Capture the cell that displays the provided text and extract its [x, y] central coordinate. 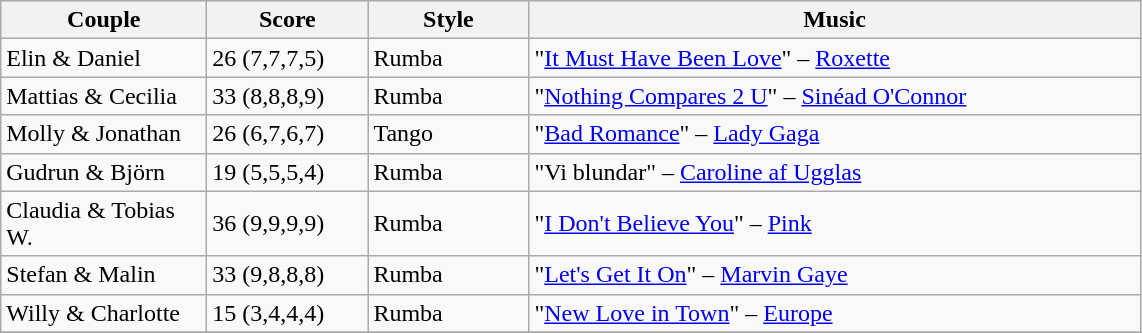
Elin & Daniel [104, 58]
Mattias & Cecilia [104, 96]
Score [288, 20]
"Nothing Compares 2 U" – Sinéad O'Connor [834, 96]
Stefan & Malin [104, 275]
26 (7,7,7,5) [288, 58]
36 (9,9,9,9) [288, 224]
Willy & Charlotte [104, 313]
"Bad Romance" – Lady Gaga [834, 134]
Style [448, 20]
Claudia & Tobias W. [104, 224]
33 (8,8,8,9) [288, 96]
"I Don't Believe You" – Pink [834, 224]
26 (6,7,6,7) [288, 134]
19 (5,5,5,4) [288, 172]
"New Love in Town" – Europe [834, 313]
"It Must Have Been Love" – Roxette [834, 58]
"Vi blundar" – Caroline af Ugglas [834, 172]
33 (9,8,8,8) [288, 275]
15 (3,4,4,4) [288, 313]
Music [834, 20]
Gudrun & Björn [104, 172]
Couple [104, 20]
Molly & Jonathan [104, 134]
Tango [448, 134]
"Let's Get It On" – Marvin Gaye [834, 275]
